Scan for the cell matching the given text and deliver its (X, Y) coordinate at center. 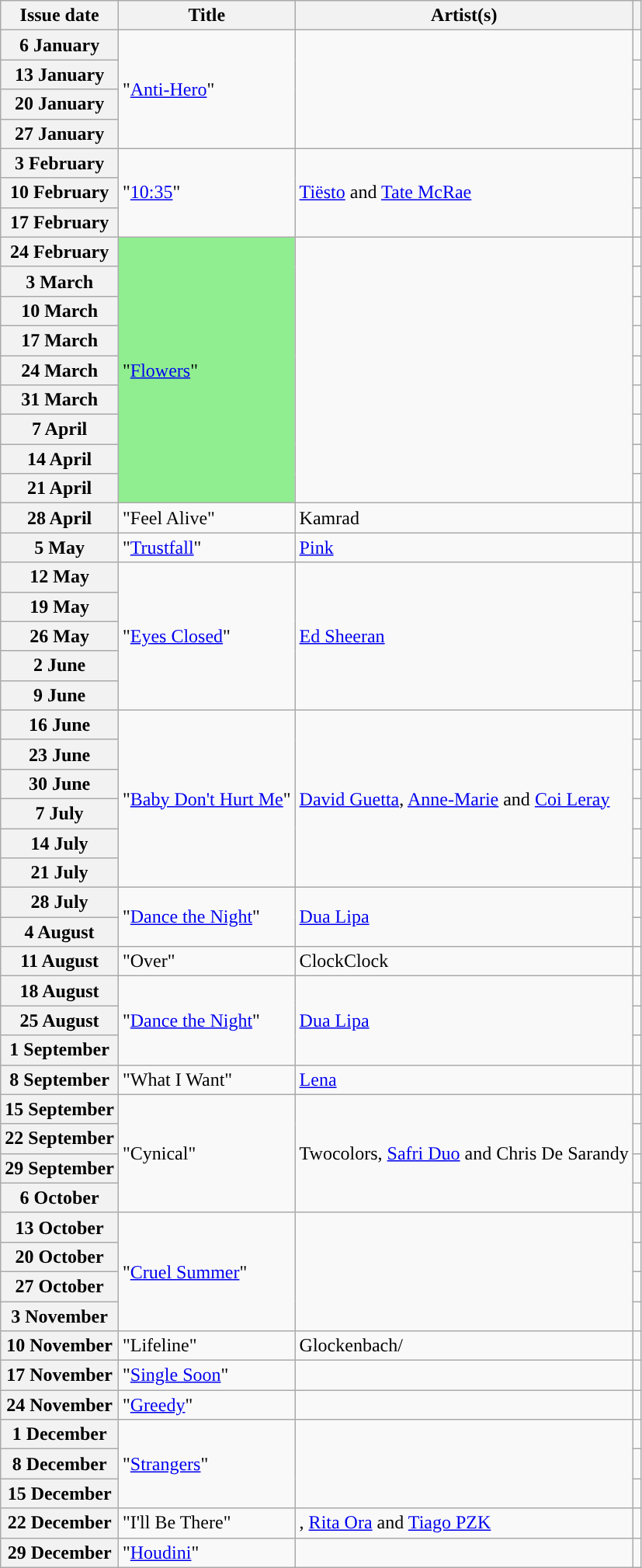
6 October (60, 1198)
24 March (60, 370)
Ed Sheeran (464, 636)
27 January (60, 134)
"Cynical" (206, 1153)
3 February (60, 163)
13 January (60, 75)
24 November (60, 1405)
"10:35" (206, 193)
7 April (60, 429)
15 December (60, 1493)
4 August (60, 932)
23 June (60, 754)
1 September (60, 1050)
"Eyes Closed" (206, 636)
10 February (60, 193)
27 October (60, 1286)
22 December (60, 1523)
10 November (60, 1346)
21 July (60, 873)
, Rita Ora and Tiago PZK (464, 1523)
Tiësto and Tate McRae (464, 193)
30 June (60, 784)
11 August (60, 961)
8 December (60, 1464)
25 August (60, 1020)
"Flowers" (206, 370)
3 March (60, 281)
"Trustfall" (206, 548)
19 May (60, 607)
12 May (60, 577)
"Baby Don't Hurt Me" (206, 798)
2 June (60, 666)
17 November (60, 1375)
26 May (60, 636)
13 October (60, 1227)
28 April (60, 518)
31 March (60, 400)
22 September (60, 1139)
Twocolors, Safri Duo and Chris De Sarandy (464, 1153)
"Strangers" (206, 1464)
"What I Want" (206, 1080)
24 February (60, 252)
15 September (60, 1109)
Pink (464, 548)
10 March (60, 311)
ClockClock (464, 961)
9 June (60, 695)
18 August (60, 991)
14 April (60, 459)
"Lifeline" (206, 1346)
17 February (60, 222)
1 December (60, 1434)
"Over" (206, 961)
7 July (60, 813)
3 November (60, 1316)
"Feel Alive" (206, 518)
14 July (60, 843)
Issue date (60, 16)
20 October (60, 1257)
"I'll Be There" (206, 1523)
6 January (60, 45)
17 March (60, 340)
"Houdini" (206, 1552)
Lena (464, 1080)
29 December (60, 1552)
Title (206, 16)
20 January (60, 104)
Glockenbach/ (464, 1346)
8 September (60, 1080)
David Guetta, Anne-Marie and Coi Leray (464, 798)
28 July (60, 902)
21 April (60, 488)
Kamrad (464, 518)
29 September (60, 1168)
"Single Soon" (206, 1375)
"Greedy" (206, 1405)
"Anti-Hero" (206, 89)
"Cruel Summer" (206, 1271)
Artist(s) (464, 16)
5 May (60, 548)
16 June (60, 725)
